Extract the [x, y] coordinate from the center of the cell holding the provided text.  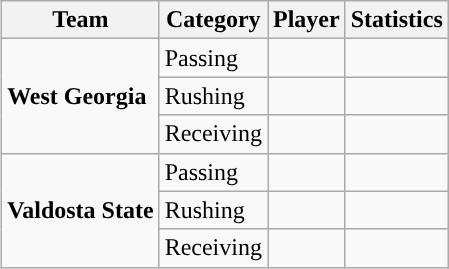
Valdosta State [81, 210]
West Georgia [81, 96]
Category [213, 20]
Player [307, 20]
Statistics [396, 20]
Team [81, 20]
